Search for the cell housing the specified text and yield its (X, Y) center coordinate. 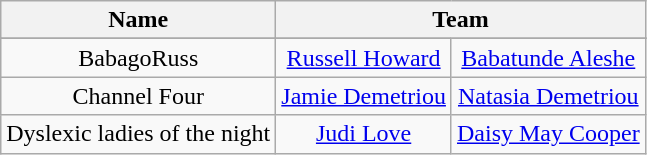
Russell Howard (364, 58)
Jamie Demetriou (364, 96)
Judi Love (364, 134)
Babatunde Aleshe (548, 58)
Daisy May Cooper (548, 134)
Dyslexic ladies of the night (138, 134)
Natasia Demetriou (548, 96)
Team (460, 20)
Channel Four (138, 96)
BabagoRuss (138, 58)
Name (138, 20)
